Output the [x, y] coordinate of the center of the cell containing the given text.  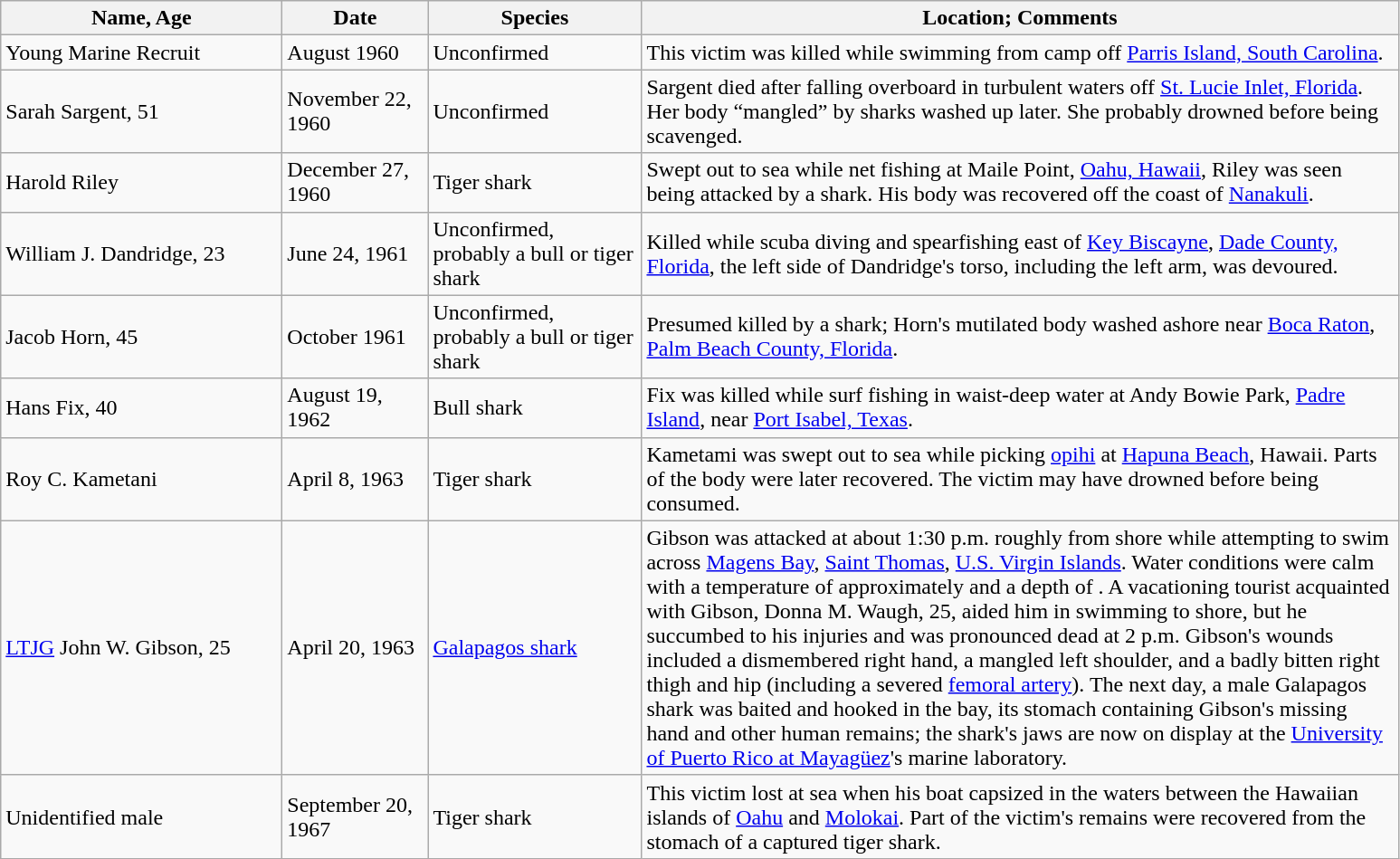
Jacob Horn, 45 [141, 337]
Sarah Sargent, 51 [141, 111]
August 19, 1962 [355, 407]
Name, Age [141, 18]
Fix was killed while surf fishing in waist-deep water at Andy Bowie Park, Padre Island, near Port Isabel, Texas. [1020, 407]
This victim was killed while swimming from camp off Parris Island, South Carolina. [1020, 52]
Young Marine Recruit [141, 52]
William J. Dandridge, 23 [141, 253]
Harold Riley [141, 183]
LTJG John W. Gibson, 25 [141, 648]
September 20, 1967 [355, 816]
Location; Comments [1020, 18]
April 20, 1963 [355, 648]
April 8, 1963 [355, 479]
Hans Fix, 40 [141, 407]
Unidentified male [141, 816]
Date [355, 18]
December 27, 1960 [355, 183]
August 1960 [355, 52]
Galapagos shark [535, 648]
November 22, 1960 [355, 111]
October 1961 [355, 337]
Presumed killed by a shark; Horn's mutilated body washed ashore near Boca Raton, Palm Beach County, Florida. [1020, 337]
Bull shark [535, 407]
Species [535, 18]
June 24, 1961 [355, 253]
Roy C. Kametani [141, 479]
